Search for the cell housing the specified text and yield its [X, Y] center coordinate. 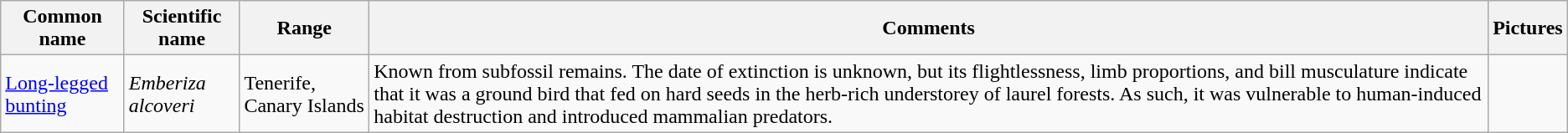
Long-legged bunting [63, 94]
Tenerife, Canary Islands [305, 94]
Range [305, 28]
Emberiza alcoveri [182, 94]
Scientific name [182, 28]
Pictures [1528, 28]
Comments [929, 28]
Common name [63, 28]
